Return (X, Y) of the center of cell containing provided text 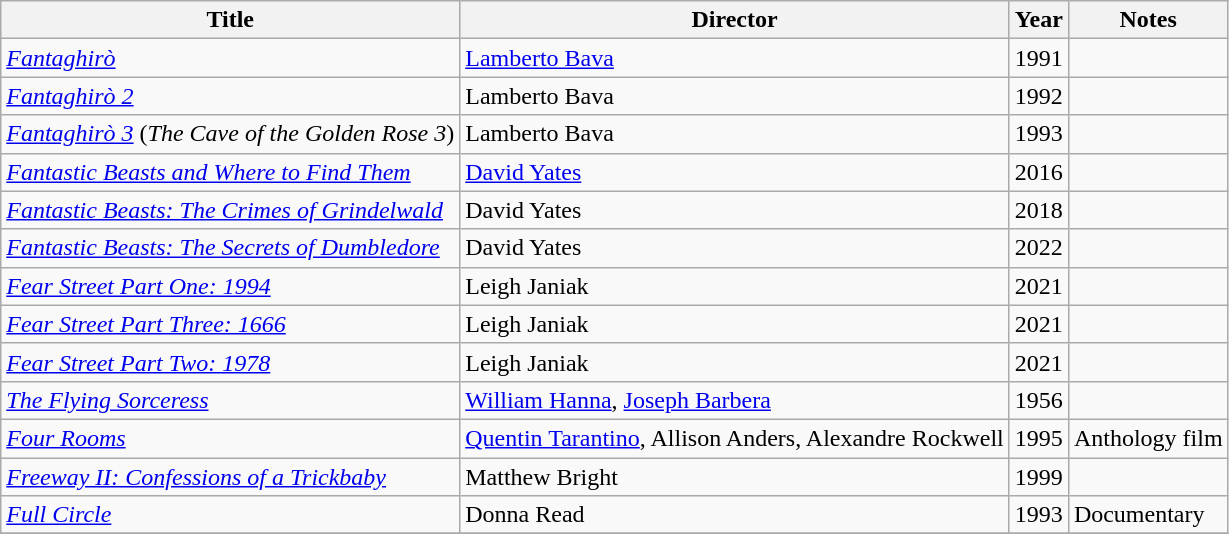
Fear Street Part Two: 1978 (230, 362)
Fantaghirò (230, 58)
Fear Street Part Three: 1666 (230, 324)
1995 (1038, 438)
Matthew Bright (735, 477)
William Hanna, Joseph Barbera (735, 400)
1999 (1038, 477)
Four Rooms (230, 438)
Donna Read (735, 515)
Fear Street Part One: 1994 (230, 286)
Fantastic Beasts and Where to Find Them (230, 172)
Quentin Tarantino, Allison Anders, Alexandre Rockwell (735, 438)
1992 (1038, 96)
Year (1038, 20)
2018 (1038, 210)
Fantastic Beasts: The Crimes of Grindelwald (230, 210)
Documentary (1148, 515)
Director (735, 20)
2016 (1038, 172)
Notes (1148, 20)
Fantaghirò 2 (230, 96)
Full Circle (230, 515)
2022 (1038, 248)
Fantastic Beasts: The Secrets of Dumbledore (230, 248)
Anthology film (1148, 438)
1991 (1038, 58)
Freeway II: Confessions of a Trickbaby (230, 477)
Fantaghirò 3 (The Cave of the Golden Rose 3) (230, 134)
1956 (1038, 400)
The Flying Sorceress (230, 400)
Title (230, 20)
